Determine the [X, Y] coordinate at the center of the cell enclosing the given text.  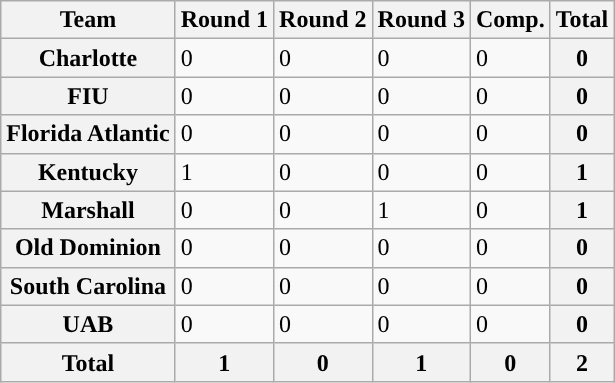
Charlotte [88, 58]
Round 2 [323, 20]
FIU [88, 96]
UAB [88, 324]
Old Dominion [88, 248]
Round 3 [421, 20]
South Carolina [88, 286]
2 [582, 362]
Round 1 [224, 20]
Team [88, 20]
Florida Atlantic [88, 134]
Comp. [510, 20]
Marshall [88, 210]
Kentucky [88, 172]
